Capture the cell that displays the provided text and extract its (x, y) central coordinate. 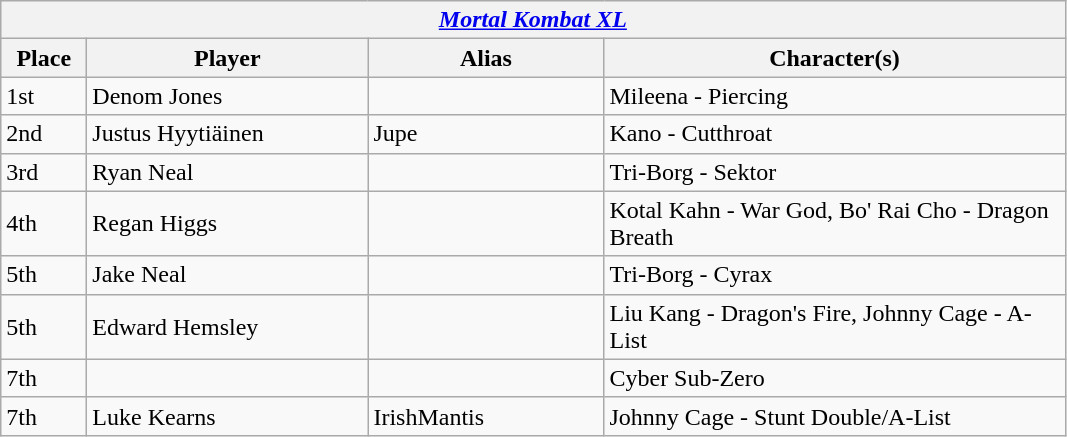
4th (44, 224)
Alias (486, 58)
Kotal Kahn - War God, Bo' Rai Cho - Dragon Breath (834, 224)
Jake Neal (228, 275)
Liu Kang - Dragon's Fire, Johnny Cage - A-List (834, 326)
Luke Kearns (228, 416)
Ryan Neal (228, 172)
Mortal Kombat XL (533, 20)
Johnny Cage - Stunt Double/A-List (834, 416)
Cyber Sub-Zero (834, 378)
Denom Jones (228, 96)
Tri-Borg - Cyrax (834, 275)
3rd (44, 172)
2nd (44, 134)
Player (228, 58)
1st (44, 96)
Tri-Borg - Sektor (834, 172)
Place (44, 58)
Edward Hemsley (228, 326)
Character(s) (834, 58)
Kano - Cutthroat (834, 134)
Justus Hyytiäinen (228, 134)
Regan Higgs (228, 224)
IrishMantis (486, 416)
Jupe (486, 134)
Mileena - Piercing (834, 96)
